Find where the given text appears and provide that cell's center as (X, Y) coordinate. 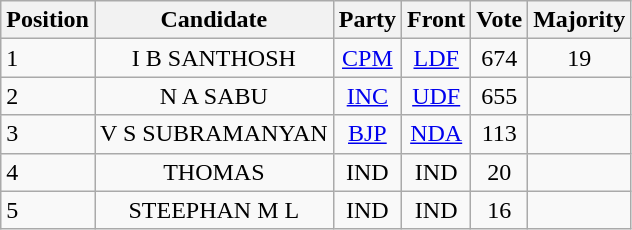
5 (48, 210)
4 (48, 172)
INC (367, 96)
2 (48, 96)
NDA (436, 134)
Candidate (214, 20)
Majority (580, 20)
16 (500, 210)
V S SUBRAMANYAN (214, 134)
113 (500, 134)
Position (48, 20)
Vote (500, 20)
20 (500, 172)
1 (48, 58)
STEEPHAN M L (214, 210)
674 (500, 58)
N A SABU (214, 96)
I B SANTHOSH (214, 58)
19 (580, 58)
Front (436, 20)
UDF (436, 96)
THOMAS (214, 172)
LDF (436, 58)
655 (500, 96)
CPM (367, 58)
BJP (367, 134)
3 (48, 134)
Party (367, 20)
